Scan for the cell matching the given text and deliver its (x, y) coordinate at center. 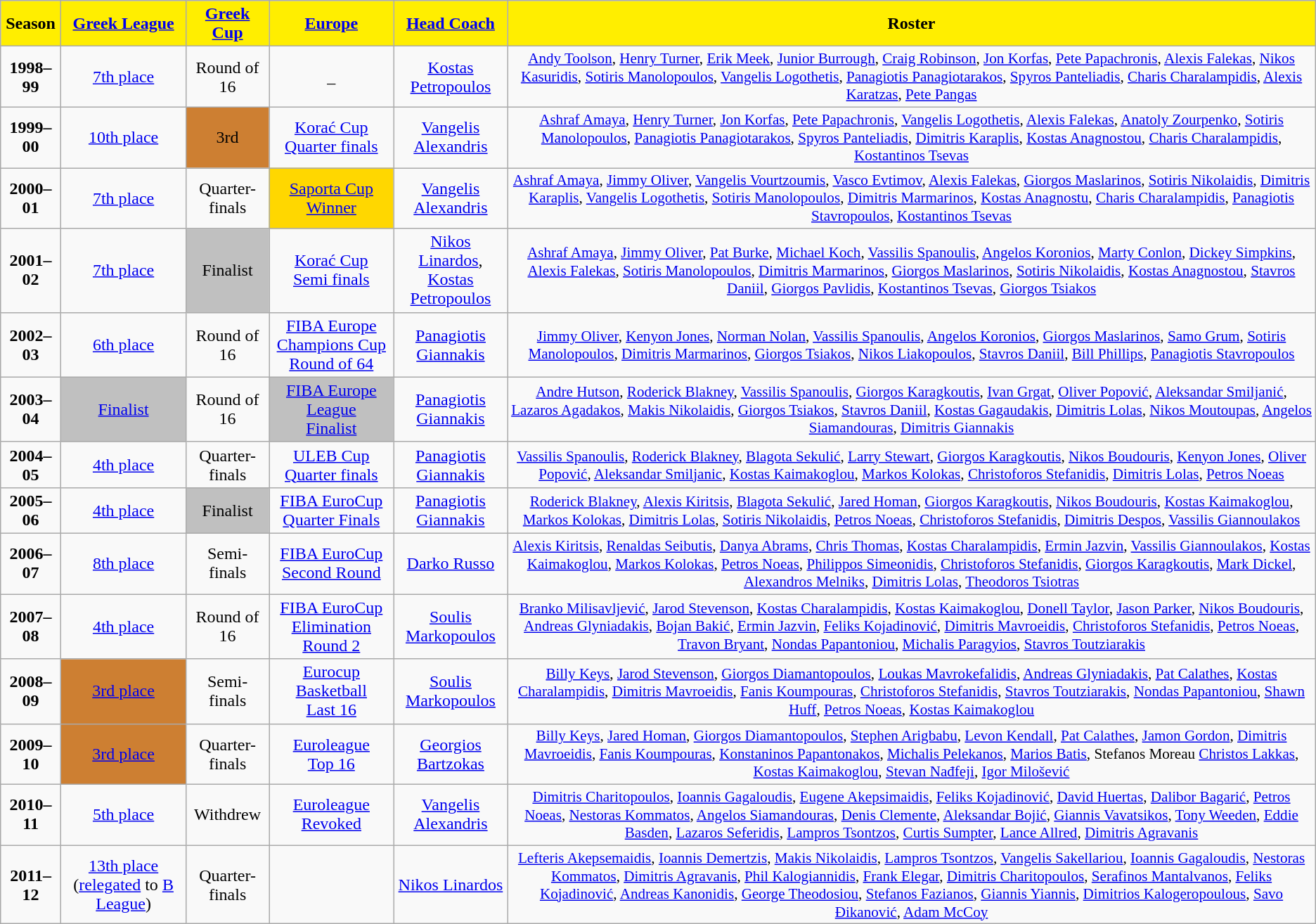
Darko Russo (451, 563)
Season (31, 24)
Eurocup Basketball Last 16 (332, 691)
_ (332, 77)
Saporta Cup Winner (332, 198)
2003–04 (31, 409)
Korać Cup Semi finals (332, 270)
FIBA EuroCup Elimination Round 2 (332, 627)
2008–09 (31, 691)
3rd (228, 137)
Greek Cup (228, 24)
10th place (123, 137)
2001–02 (31, 270)
13th place (relegated to B League) (123, 885)
1999–00 (31, 137)
2009–10 (31, 754)
2002–03 (31, 345)
FIBA Europe League Finalist (332, 409)
Euroleague Revoked (332, 814)
2005–06 (31, 511)
FIBA EuroCup Quarter Finals (332, 511)
6th place (123, 345)
Roster (911, 24)
ULEB Cup Quarter finals (332, 464)
Georgios Bartzokas (451, 754)
2007–08 (31, 627)
Greek League (123, 24)
2010–11 (31, 814)
2000–01 (31, 198)
FIBA Europe Champions Cup Round of 64 (332, 345)
Europe (332, 24)
Korać Cup Quarter finals (332, 137)
Kostas Petropoulos (451, 77)
2011–12 (31, 885)
Euroleague Top 16 (332, 754)
Withdrew (228, 814)
Head Coach (451, 24)
2004–05 (31, 464)
1998–99 (31, 77)
Nikos Linardos (451, 885)
FIBA EuroCup Second Round (332, 563)
5th place (123, 814)
8th place (123, 563)
Nikos Linardos, Kostas Petropoulos (451, 270)
2006–07 (31, 563)
